Output the [x, y] coordinate of the center of the cell containing the given text.  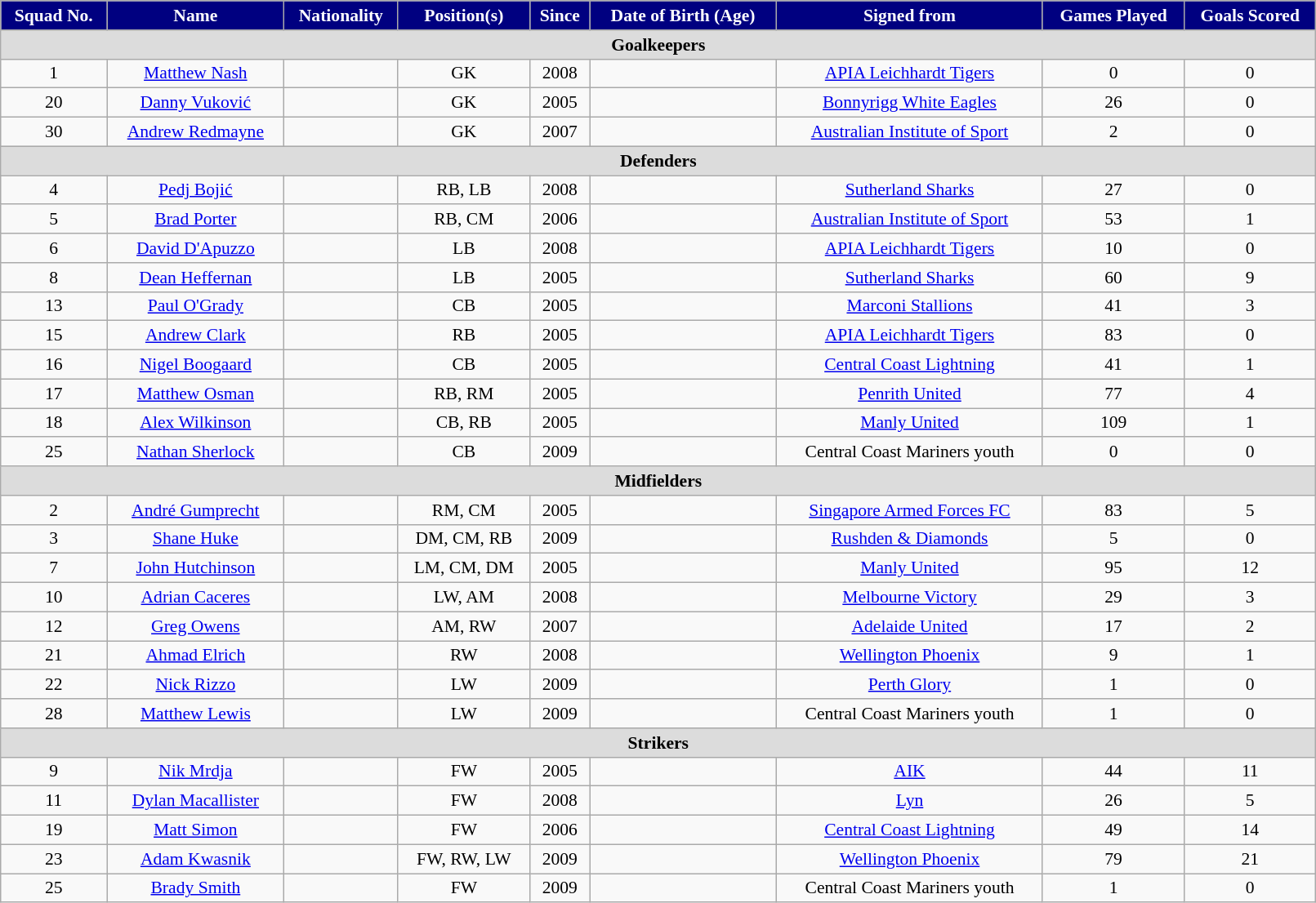
Defenders [658, 161]
David D'Apuzzo [196, 248]
Squad No. [54, 16]
60 [1113, 278]
Danny Vuković [196, 103]
20 [54, 103]
DM, CM, RB [464, 539]
6 [54, 248]
Pedj Bojić [196, 190]
Signed from [910, 16]
Adam Kwasnik [196, 859]
RB, RM [464, 394]
Paul O'Grady [196, 306]
André Gumprecht [196, 510]
Goalkeepers [658, 45]
49 [1113, 830]
Alex Wilkinson [196, 423]
LW, AM [464, 598]
Melbourne Victory [910, 598]
Date of Birth (Age) [683, 16]
Dylan Macallister [196, 801]
FW, RW, LW [464, 859]
Perth Glory [910, 685]
23 [54, 859]
Goals Scored [1250, 16]
79 [1113, 859]
Adrian Caceres [196, 598]
LM, CM, DM [464, 568]
95 [1113, 568]
28 [54, 714]
Bonnyrigg White Eagles [910, 103]
Matthew Osman [196, 394]
Greg Owens [196, 626]
Since [560, 16]
Ahmad Elrich [196, 656]
RB, CM [464, 220]
77 [1113, 394]
Penrith United [910, 394]
Name [196, 16]
Matthew Lewis [196, 714]
Singapore Armed Forces FC [910, 510]
John Hutchinson [196, 568]
Andrew Redmayne [196, 132]
AM, RW [464, 626]
RW [464, 656]
30 [54, 132]
RB [464, 336]
8 [54, 278]
15 [54, 336]
Position(s) [464, 16]
Rushden & Diamonds [910, 539]
Matthew Nash [196, 73]
Matt Simon [196, 830]
Brad Porter [196, 220]
22 [54, 685]
CB, RB [464, 423]
RB, LB [464, 190]
Midfielders [658, 481]
18 [54, 423]
Andrew Clark [196, 336]
Games Played [1113, 16]
Shane Huke [196, 539]
29 [1113, 598]
Strikers [658, 743]
7 [54, 568]
AIK [910, 772]
19 [54, 830]
44 [1113, 772]
Nathan Sherlock [196, 452]
13 [54, 306]
Nigel Boogaard [196, 365]
Nick Rizzo [196, 685]
Lyn [910, 801]
Dean Heffernan [196, 278]
14 [1250, 830]
Marconi Stallions [910, 306]
Brady Smith [196, 888]
RM, CM [464, 510]
16 [54, 365]
Nik Mrdja [196, 772]
109 [1113, 423]
Nationality [341, 16]
27 [1113, 190]
53 [1113, 220]
Adelaide United [910, 626]
